Provide the (X, Y) coordinate of the cell's center where the given text is located.  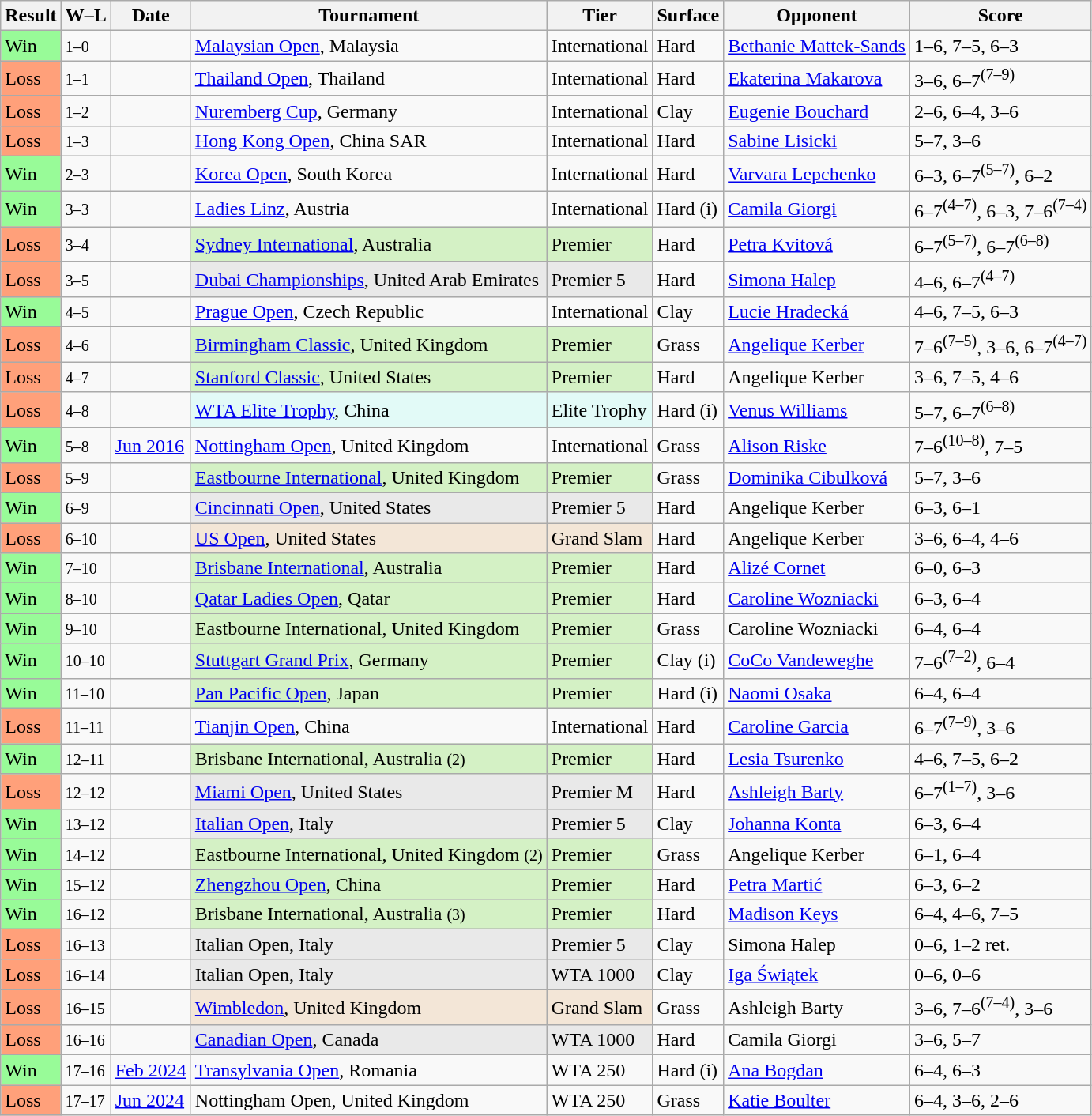
CoCo Vandeweghe (817, 661)
Opponent (817, 16)
Brisbane International, Australia (368, 568)
6–0, 6–3 (1000, 568)
16–14 (85, 975)
Eastbourne International, United Kingdom (2) (368, 854)
3–6, 6–7(7–9) (1000, 79)
Brisbane International, Australia (2) (368, 759)
6–7(1–7), 3–6 (1000, 792)
4–6, 7–5, 6–2 (1000, 759)
Korea Open, South Korea (368, 174)
Sydney International, Australia (368, 245)
7–6(7–2), 6–4 (1000, 661)
Wimbledon, United Kingdom (368, 1007)
5–7, 6–7(6–8) (1000, 409)
4–8 (85, 409)
3–6, 5–7 (1000, 1040)
2–6, 6–4, 3–6 (1000, 111)
Ana Bogdan (817, 1070)
16–12 (85, 914)
6–7(5–7), 6–7(6–8) (1000, 245)
Madison Keys (817, 914)
Zhengzhou Open, China (368, 884)
4–6, 7–5, 6–3 (1000, 312)
0–6, 0–6 (1000, 975)
Premier M (600, 792)
16–15 (85, 1007)
16–16 (85, 1040)
Miami Open, United States (368, 792)
3–6, 7–5, 4–6 (1000, 377)
Date (150, 16)
Lesia Tsurenko (817, 759)
6–7(4–7), 6–3, 7–6(7–4) (1000, 209)
5–9 (85, 478)
4–7 (85, 377)
Caroline Garcia (817, 727)
Petra Martić (817, 884)
16–13 (85, 944)
Tianjin Open, China (368, 727)
8–10 (85, 598)
6–1, 6–4 (1000, 854)
17–16 (85, 1070)
1–3 (85, 141)
Naomi Osaka (817, 693)
Pan Pacific Open, Japan (368, 693)
Jun 2016 (150, 446)
1–0 (85, 46)
Qatar Ladies Open, Qatar (368, 598)
3–4 (85, 245)
9–10 (85, 628)
3–6, 7–6(7–4), 3–6 (1000, 1007)
5–8 (85, 446)
13–12 (85, 824)
Stanford Classic, United States (368, 377)
Tournament (368, 16)
14–12 (85, 854)
6–4, 3–6, 2–6 (1000, 1100)
Clay (i) (688, 661)
4–6 (85, 345)
Hong Kong Open, China SAR (368, 141)
1–1 (85, 79)
Dominika Cibulková (817, 478)
Transylvania Open, Romania (368, 1070)
Iga Świątek (817, 975)
3–6, 6–4, 4–6 (1000, 538)
Birmingham Classic, United Kingdom (368, 345)
2–3 (85, 174)
Score (1000, 16)
Stuttgart Grand Prix, Germany (368, 661)
12–12 (85, 792)
Johanna Konta (817, 824)
4–6, 6–7(4–7) (1000, 280)
0–6, 1–2 ret. (1000, 944)
Thailand Open, Thailand (368, 79)
7–6(10–8), 7–5 (1000, 446)
12–11 (85, 759)
7–6(7–5), 3–6, 6–7(4–7) (1000, 345)
W–L (85, 16)
Surface (688, 16)
6–3, 6–2 (1000, 884)
Petra Kvitová (817, 245)
15–12 (85, 884)
Eugenie Bouchard (817, 111)
Alison Riske (817, 446)
Nuremberg Cup, Germany (368, 111)
Lucie Hradecká (817, 312)
Jun 2024 (150, 1100)
Prague Open, Czech Republic (368, 312)
6–3, 6–1 (1000, 508)
6–7(7–9), 3–6 (1000, 727)
Tier (600, 16)
US Open, United States (368, 538)
6–4, 4–6, 7–5 (1000, 914)
Canadian Open, Canada (368, 1040)
Cincinnati Open, United States (368, 508)
Result (31, 16)
Elite Trophy (600, 409)
6–10 (85, 538)
Varvara Lepchenko (817, 174)
Venus Williams (817, 409)
4–5 (85, 312)
1–2 (85, 111)
Dubai Championships, United Arab Emirates (368, 280)
6–3, 6–7(5–7), 6–2 (1000, 174)
11–10 (85, 693)
WTA Elite Trophy, China (368, 409)
Feb 2024 (150, 1070)
Bethanie Mattek-Sands (817, 46)
Alizé Cornet (817, 568)
6–9 (85, 508)
1–6, 7–5, 6–3 (1000, 46)
6–4, 6–3 (1000, 1070)
10–10 (85, 661)
Ekaterina Makarova (817, 79)
7–10 (85, 568)
Brisbane International, Australia (3) (368, 914)
3–5 (85, 280)
3–3 (85, 209)
11–11 (85, 727)
17–17 (85, 1100)
Katie Boulter (817, 1100)
Malaysian Open, Malaysia (368, 46)
Sabine Lisicki (817, 141)
Ladies Linz, Austria (368, 209)
